Pinpoint the cell where the given text exists, returning its [X, Y] midpoint coordinate. 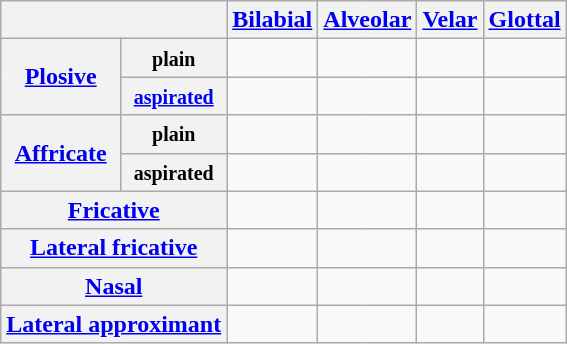
Alveolar [368, 20]
Fricative [114, 210]
Lateral fricative [114, 248]
Lateral approximant [114, 324]
Velar [450, 20]
Glottal [524, 20]
Bilabial [272, 20]
Plosive [61, 77]
Nasal [114, 286]
Affricate [61, 153]
